Find where the given text appears and provide that cell's center as [X, Y] coordinate. 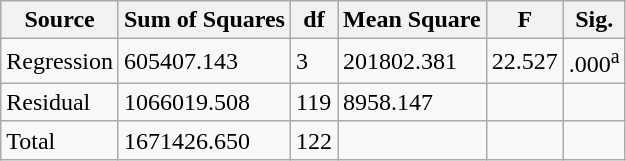
df [314, 20]
Source [60, 20]
22.527 [524, 62]
Sum of Squares [204, 20]
Regression [60, 62]
605407.143 [204, 62]
Sig. [594, 20]
201802.381 [412, 62]
8958.147 [412, 102]
119 [314, 102]
1066019.508 [204, 102]
3 [314, 62]
Residual [60, 102]
.000a [594, 62]
1671426.650 [204, 140]
F [524, 20]
122 [314, 140]
Mean Square [412, 20]
Total [60, 140]
